Determine the (X, Y) coordinate at the center of the cell enclosing the given text.  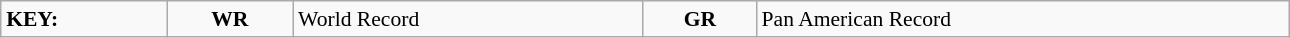
GR (700, 19)
World Record (468, 19)
WR (230, 19)
Pan American Record (1023, 19)
KEY: (84, 19)
